From the cell containing the given text, extract its center point as (X, Y) coordinate. 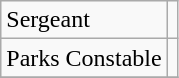
Sergeant (84, 20)
Parks Constable (84, 58)
